Pinpoint the cell where the given text exists, returning its (x, y) midpoint coordinate. 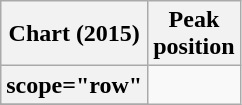
scope="row" (74, 85)
Peakposition (194, 34)
Chart (2015) (74, 34)
